Scan for the cell matching the given text and deliver its [x, y] coordinate at center. 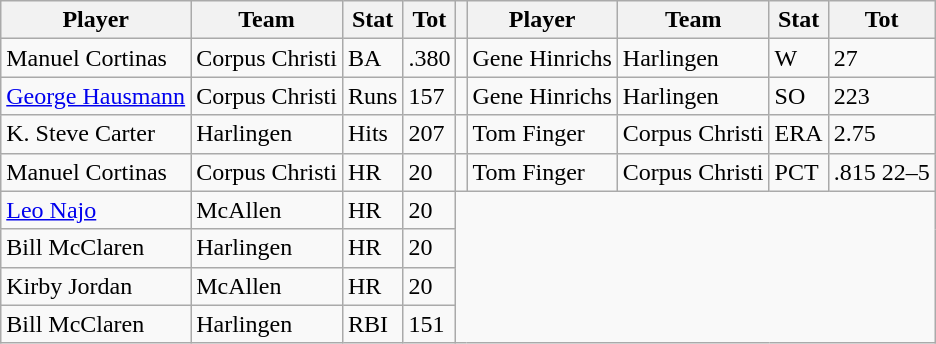
157 [430, 96]
27 [882, 58]
PCT [798, 172]
RBI [372, 324]
W [798, 58]
Kirby Jordan [96, 286]
.815 22–5 [882, 172]
K. Steve Carter [96, 134]
207 [430, 134]
ERA [798, 134]
Leo Najo [96, 210]
.380 [430, 58]
151 [430, 324]
Runs [372, 96]
BA [372, 58]
George Hausmann [96, 96]
2.75 [882, 134]
Hits [372, 134]
SO [798, 96]
223 [882, 96]
